Identify which cell holds the provided text, then report its (X, Y) central coordinate. 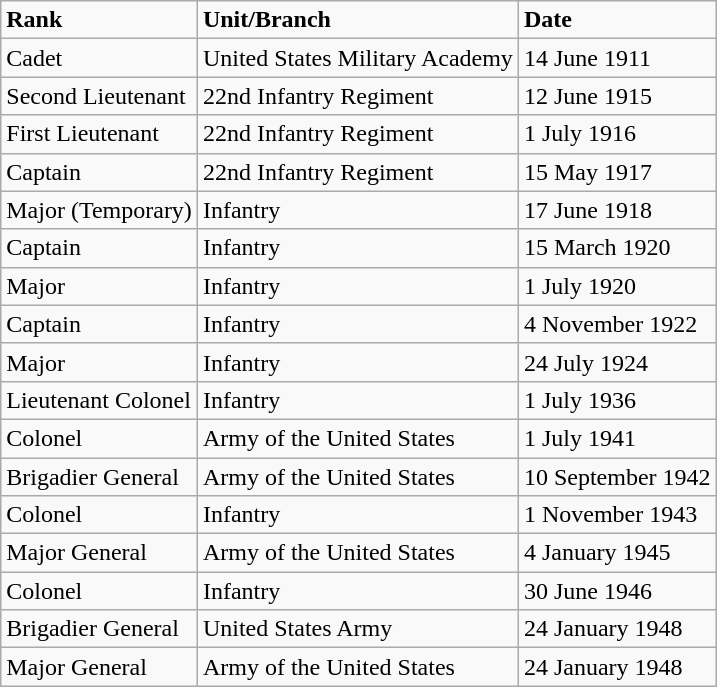
1 November 1943 (617, 515)
Second Lieutenant (100, 96)
1 July 1920 (617, 286)
1 July 1916 (617, 134)
30 June 1946 (617, 591)
15 May 1917 (617, 172)
Rank (100, 20)
1 July 1941 (617, 438)
United States Army (358, 629)
17 June 1918 (617, 210)
12 June 1915 (617, 96)
Unit/Branch (358, 20)
Major (Temporary) (100, 210)
24 July 1924 (617, 362)
First Lieutenant (100, 134)
10 September 1942 (617, 477)
1 July 1936 (617, 400)
Cadet (100, 58)
15 March 1920 (617, 248)
Date (617, 20)
4 November 1922 (617, 324)
United States Military Academy (358, 58)
4 January 1945 (617, 553)
Lieutenant Colonel (100, 400)
14 June 1911 (617, 58)
